Identify which cell holds the provided text, then report its [x, y] central coordinate. 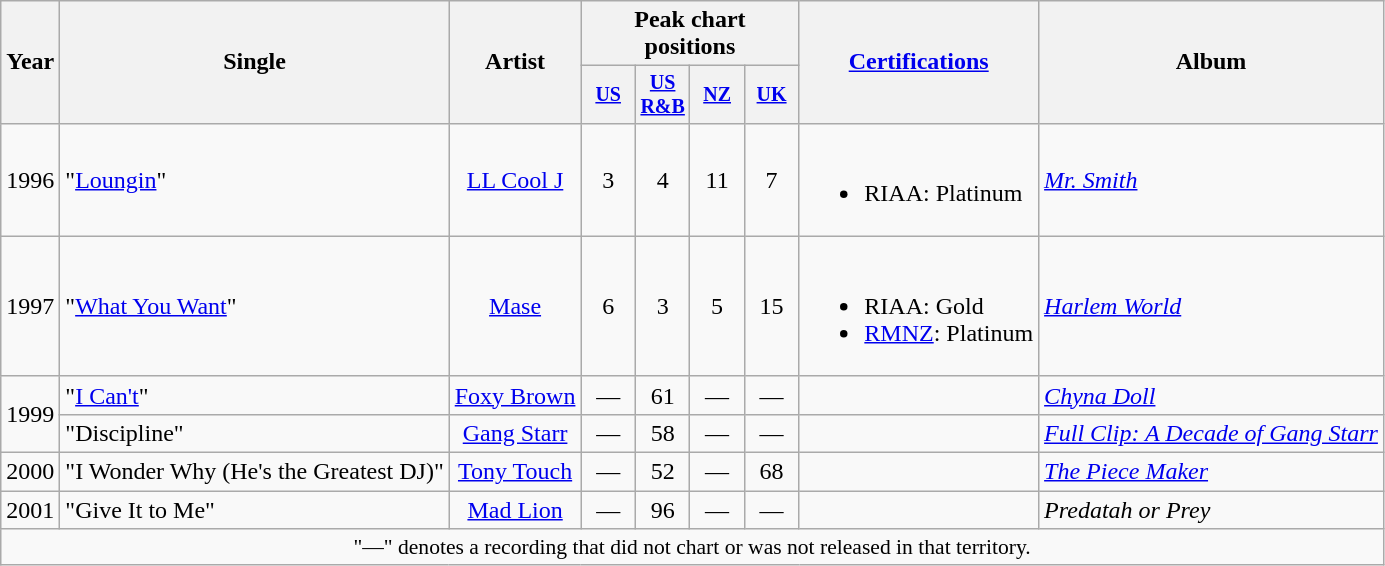
Album [1212, 62]
Mad Lion [515, 510]
Year [30, 62]
"Discipline" [254, 433]
"Give It to Me" [254, 510]
NZ [717, 94]
Artist [515, 62]
"I Can't" [254, 395]
58 [662, 433]
2001 [30, 510]
Tony Touch [515, 472]
5 [717, 306]
61 [662, 395]
Mr. Smith [1212, 180]
"What You Want" [254, 306]
LL Cool J [515, 180]
US [608, 94]
UK [771, 94]
52 [662, 472]
The Piece Maker [1212, 472]
1999 [30, 414]
Foxy Brown [515, 395]
Full Clip: A Decade of Gang Starr [1212, 433]
"—" denotes a recording that did not chart or was not released in that territory. [692, 547]
"Loungin" [254, 180]
96 [662, 510]
RIAA: Platinum [919, 180]
15 [771, 306]
68 [771, 472]
2000 [30, 472]
Harlem World [1212, 306]
6 [608, 306]
11 [717, 180]
USR&B [662, 94]
Single [254, 62]
Gang Starr [515, 433]
RIAA: GoldRMNZ: Platinum [919, 306]
"I Wonder Why (He's the Greatest DJ)" [254, 472]
Certifications [919, 62]
Peak chart positions [690, 34]
1996 [30, 180]
1997 [30, 306]
Mase [515, 306]
Chyna Doll [1212, 395]
4 [662, 180]
Predatah or Prey [1212, 510]
7 [771, 180]
